Extract the [x, y] coordinate from the center of the cell holding the provided text.  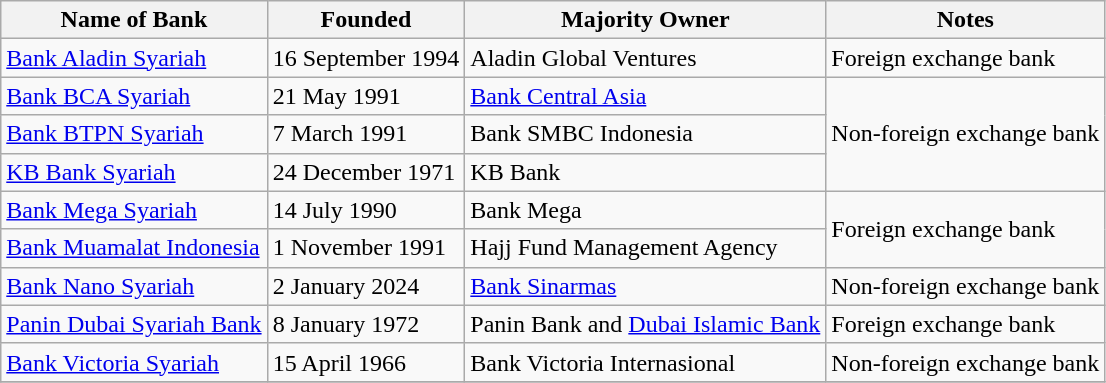
Hajj Fund Management Agency [646, 248]
1 November 1991 [366, 248]
Bank Aladin Syariah [134, 58]
Bank Victoria Syariah [134, 362]
15 April 1966 [366, 362]
Founded [366, 20]
Panin Dubai Syariah Bank [134, 324]
KB Bank Syariah [134, 172]
Bank Nano Syariah [134, 286]
7 March 1991 [366, 134]
Bank BTPN Syariah [134, 134]
Aladin Global Ventures [646, 58]
Name of Bank [134, 20]
Bank Mega Syariah [134, 210]
Bank Mega [646, 210]
8 January 1972 [366, 324]
16 September 1994 [366, 58]
Bank Central Asia [646, 96]
Bank Muamalat Indonesia [134, 248]
Bank BCA Syariah [134, 96]
Panin Bank and Dubai Islamic Bank [646, 324]
Majority Owner [646, 20]
2 January 2024 [366, 286]
Notes [966, 20]
Bank SMBC Indonesia [646, 134]
Bank Victoria Internasional [646, 362]
14 July 1990 [366, 210]
21 May 1991 [366, 96]
KB Bank [646, 172]
Bank Sinarmas [646, 286]
24 December 1971 [366, 172]
